Search for the cell housing the specified text and yield its (X, Y) center coordinate. 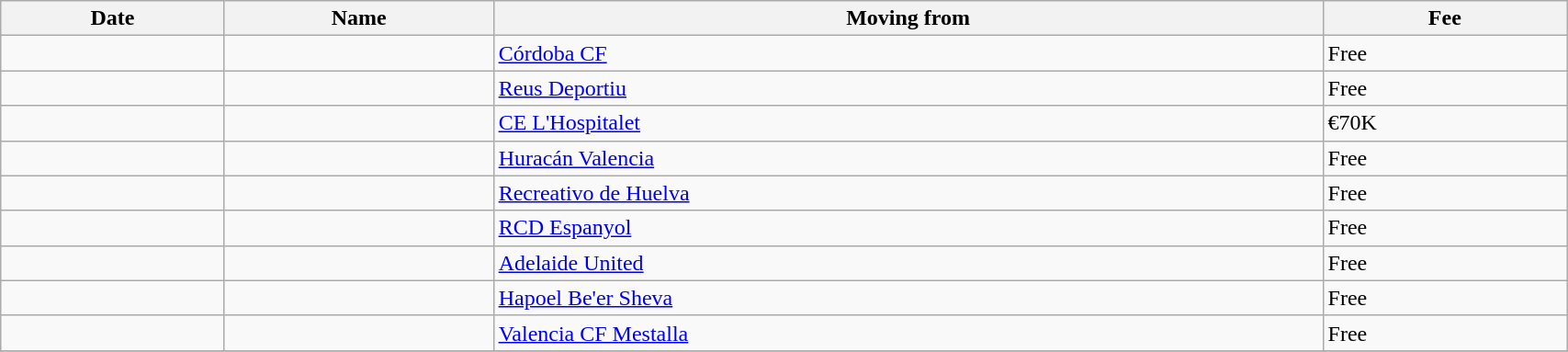
Córdoba CF (908, 53)
Fee (1445, 18)
Moving from (908, 18)
Hapoel Be'er Sheva (908, 298)
€70K (1445, 123)
Name (358, 18)
Reus Deportiu (908, 88)
RCD Espanyol (908, 228)
Huracán Valencia (908, 158)
Adelaide United (908, 263)
Valencia CF Mestalla (908, 333)
Date (112, 18)
Recreativo de Huelva (908, 193)
CE L'Hospitalet (908, 123)
